Search for the cell housing the specified text and yield its [x, y] center coordinate. 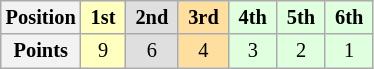
1 [349, 51]
1st [104, 17]
6th [349, 17]
4th [253, 17]
3rd [203, 17]
5th [301, 17]
6 [152, 51]
3 [253, 51]
4 [203, 51]
2 [301, 51]
Position [41, 17]
9 [104, 51]
2nd [152, 17]
Points [41, 51]
